Return the (x, y) coordinate for the center point of the cell that contains the specified text.  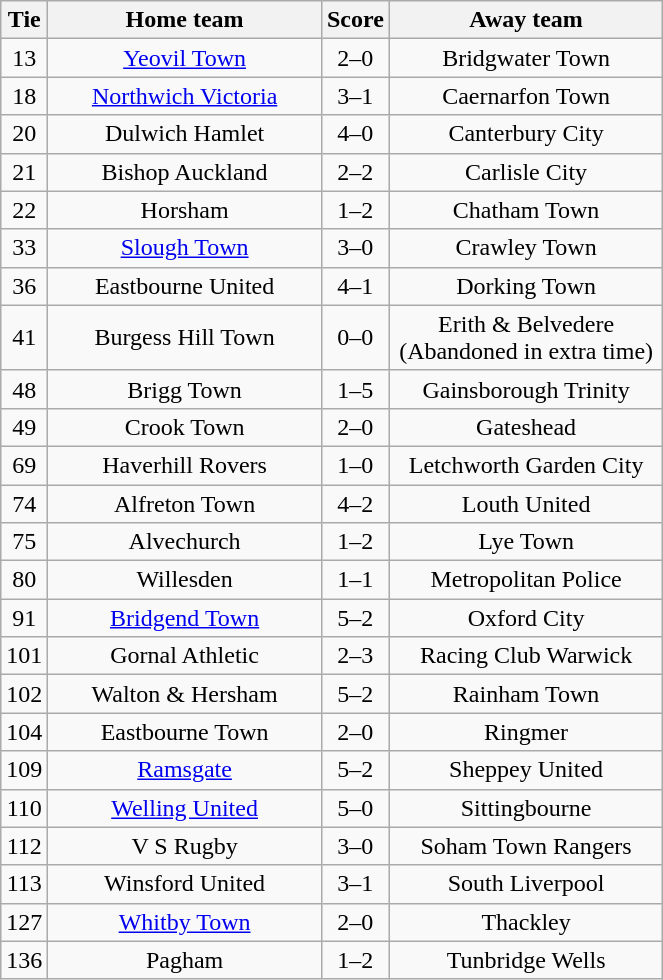
Chatham Town (526, 210)
Letchworth Garden City (526, 465)
75 (24, 542)
Away team (526, 20)
101 (24, 656)
109 (24, 770)
18 (24, 96)
33 (24, 248)
Dorking Town (526, 286)
Home team (185, 20)
Brigg Town (185, 389)
49 (24, 427)
102 (24, 694)
Ramsgate (185, 770)
Lye Town (526, 542)
Tunbridge Wells (526, 960)
136 (24, 960)
48 (24, 389)
Carlisle City (526, 172)
20 (24, 134)
Northwich Victoria (185, 96)
Crook Town (185, 427)
Gornal Athletic (185, 656)
Canterbury City (526, 134)
Tie (24, 20)
Haverhill Rovers (185, 465)
Yeovil Town (185, 58)
69 (24, 465)
Alvechurch (185, 542)
74 (24, 503)
V S Rugby (185, 846)
Burgess Hill Town (185, 338)
4–2 (355, 503)
2–2 (355, 172)
Caernarfon Town (526, 96)
Horsham (185, 210)
Racing Club Warwick (526, 656)
South Liverpool (526, 884)
Sittingbourne (526, 808)
21 (24, 172)
Sheppey United (526, 770)
Gateshead (526, 427)
80 (24, 580)
Bishop Auckland (185, 172)
Slough Town (185, 248)
Welling United (185, 808)
Eastbourne Town (185, 732)
Rainham Town (526, 694)
Alfreton Town (185, 503)
Whitby Town (185, 922)
Winsford United (185, 884)
1–5 (355, 389)
Willesden (185, 580)
1–0 (355, 465)
Walton & Hersham (185, 694)
Louth United (526, 503)
Bridgwater Town (526, 58)
Metropolitan Police (526, 580)
41 (24, 338)
Pagham (185, 960)
Dulwich Hamlet (185, 134)
Gainsborough Trinity (526, 389)
Oxford City (526, 618)
113 (24, 884)
110 (24, 808)
Eastbourne United (185, 286)
0–0 (355, 338)
104 (24, 732)
2–3 (355, 656)
127 (24, 922)
1–1 (355, 580)
4–0 (355, 134)
22 (24, 210)
13 (24, 58)
Crawley Town (526, 248)
Ringmer (526, 732)
Erith & Belvedere (Abandoned in extra time) (526, 338)
36 (24, 286)
112 (24, 846)
91 (24, 618)
Thackley (526, 922)
Bridgend Town (185, 618)
4–1 (355, 286)
5–0 (355, 808)
Soham Town Rangers (526, 846)
Score (355, 20)
